Scan for the cell matching the given text and deliver its (x, y) coordinate at center. 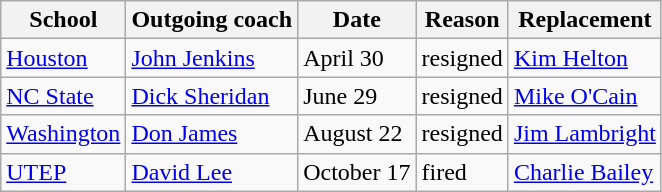
Mike O'Cain (584, 96)
John Jenkins (212, 58)
Reason (462, 20)
Don James (212, 134)
Charlie Bailey (584, 172)
NC State (64, 96)
August 22 (357, 134)
Kim Helton (584, 58)
June 29 (357, 96)
Replacement (584, 20)
fired (462, 172)
Jim Lambright (584, 134)
Houston (64, 58)
Dick Sheridan (212, 96)
Date (357, 20)
October 17 (357, 172)
UTEP (64, 172)
Washington (64, 134)
David Lee (212, 172)
April 30 (357, 58)
Outgoing coach (212, 20)
School (64, 20)
